Locate the cell with the specified text and output its [X, Y] center coordinate. 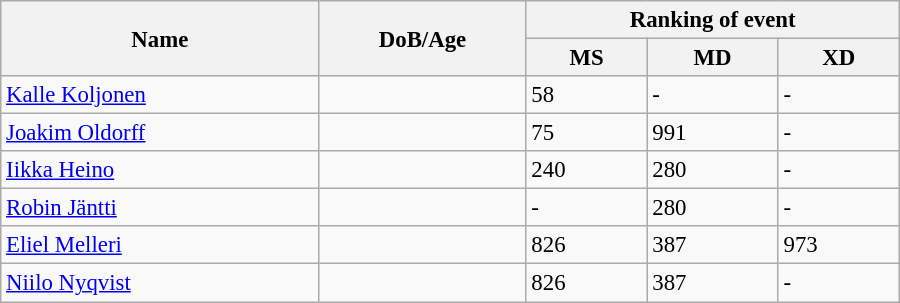
Ranking of event [712, 20]
Robin Jäntti [160, 208]
Eliel Melleri [160, 245]
991 [712, 133]
58 [586, 95]
MS [586, 58]
XD [838, 58]
Name [160, 38]
MD [712, 58]
973 [838, 245]
75 [586, 133]
DoB/Age [422, 38]
Kalle Koljonen [160, 95]
Niilo Nyqvist [160, 283]
240 [586, 170]
Iikka Heino [160, 170]
Joakim Oldorff [160, 133]
